Determine the [X, Y] coordinate at the center of the cell enclosing the given text.  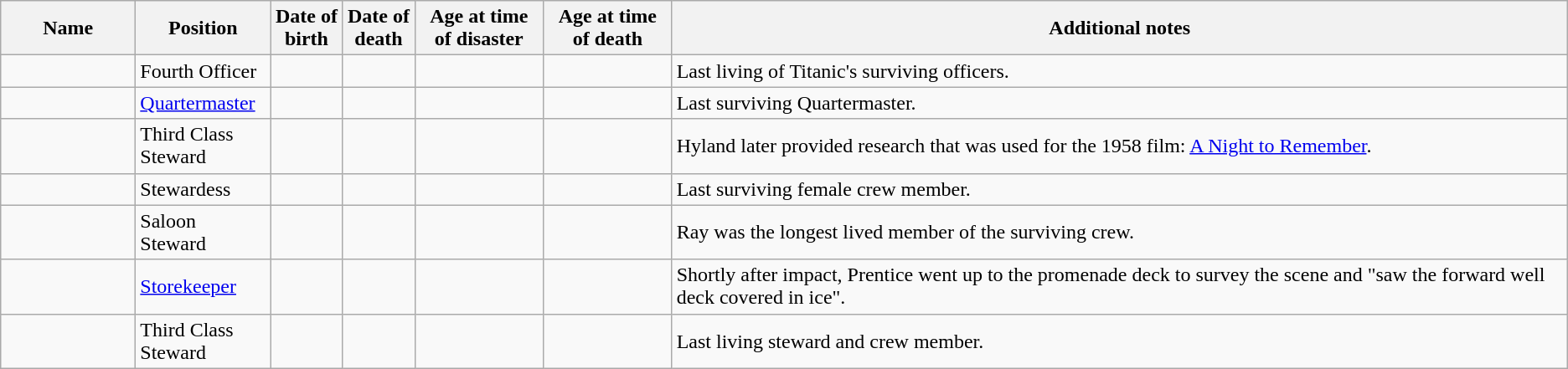
Saloon Steward [203, 233]
Stewardess [203, 189]
Ray was the longest lived member of the surviving crew. [1119, 233]
Last living steward and crew member. [1119, 341]
Name [69, 28]
Additional notes [1119, 28]
Date of birth [307, 28]
Fourth Officer [203, 71]
Quartermaster [203, 103]
Age at time of disaster [479, 28]
Storekeeper [203, 286]
Last surviving female crew member. [1119, 189]
Age at time of death [608, 28]
Shortly after impact, Prentice went up to the promenade deck to survey the scene and "saw the forward well deck covered in ice". [1119, 286]
Position [203, 28]
Last surviving Quartermaster. [1119, 103]
Last living of Titanic's surviving officers. [1119, 71]
Hyland later provided research that was used for the 1958 film: A Night to Remember. [1119, 146]
Date of death [379, 28]
